Provide the (x, y) coordinate of the cell's center where the given text is located.  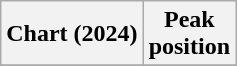
Chart (2024) (72, 34)
Peakposition (189, 34)
